Scan for the cell matching the given text and deliver its [X, Y] coordinate at center. 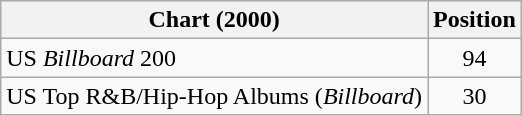
US Top R&B/Hip-Hop Albums (Billboard) [214, 96]
US Billboard 200 [214, 58]
Position [475, 20]
30 [475, 96]
Chart (2000) [214, 20]
94 [475, 58]
